Locate the cell with the specified text and output its [x, y] center coordinate. 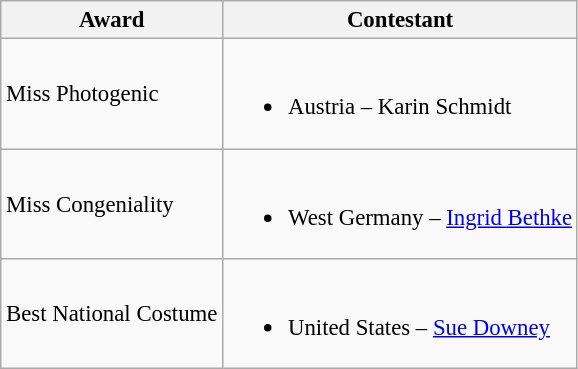
Austria – Karin Schmidt [400, 94]
Award [112, 20]
United States – Sue Downey [400, 314]
Best National Costume [112, 314]
Miss Photogenic [112, 94]
West Germany – Ingrid Bethke [400, 204]
Miss Congeniality [112, 204]
Contestant [400, 20]
